For the text-containing cell, return its midpoint in [X, Y] coordinate format. 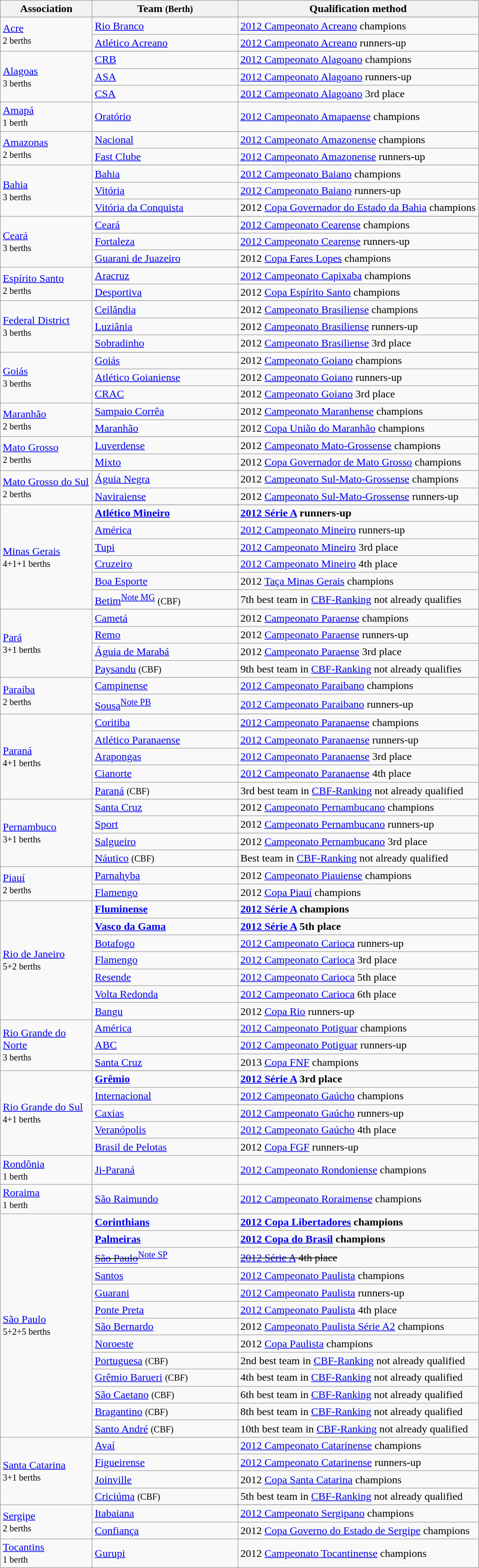
Piauí2 berths [46, 884]
CRB [165, 60]
Águia de Marabá [165, 652]
2012 Campeonato Pernambucano champions [358, 808]
Nacional [165, 140]
Espírito Santo 2 berths [46, 284]
Pará3+1 berths [46, 643]
São Raimundo [165, 1199]
Federal District3 berths [46, 326]
Avaí [165, 1445]
Desportiva [165, 293]
2012 Campeonato Alagoano 3rd place [358, 94]
Roraima1 berth [46, 1199]
Boa Esporte [165, 581]
4th best team in CBF-Ranking not already qualified [358, 1378]
5th best team in CBF-Ranking not already qualified [358, 1497]
2012 Campeonato Acreano runners-up [358, 43]
2012 Campeonato Pernambucano runners-up [358, 825]
2012 Campeonato Paraense 3rd place [358, 652]
Naviraiense [165, 496]
BetimNote MG (CBF) [165, 599]
Brasil de Pelotas [165, 1147]
2012 Copa Libertadores champions [358, 1222]
Bahia [165, 173]
8th best team in CBF-Ranking not already qualified [358, 1411]
2012 Campeonato Alagoano champions [358, 60]
Sobradinho [165, 343]
Pernambuco3+1 berths [46, 833]
Salgueiro [165, 842]
2012 Campeonato Potiguar runners-up [358, 1045]
Palmeiras [165, 1239]
Mato Grosso do Sul 2 berths [46, 487]
Ceará [165, 224]
2012 Campeonato Amapaense champions [358, 117]
Corinthians [165, 1222]
2012 Campeonato Sul-Mato-Grossense champions [358, 479]
Cametá [165, 618]
Veranópolis [165, 1130]
Cruzeiro [165, 564]
São Paulo 5+2+5 berths [46, 1325]
2012 Campeonato Baiano runners-up [358, 190]
Resende [165, 977]
2012 Campeonato Roraimense champions [358, 1199]
Coritiba [165, 722]
2012 Campeonato Paranaense runners-up [358, 739]
2012 Campeonato Goiano runners-up [358, 377]
2012 Copa Fares Lopes champions [358, 259]
Paraíba2 berths [46, 696]
2012 Campeonato Potiguar champions [358, 1028]
2012 Campeonato Maranhense champions [358, 411]
2012 Copa Espírito Santo champions [358, 293]
ASA [165, 77]
2012 Campeonato Baiano champions [358, 173]
Luverdense [165, 445]
Rio Branco [165, 26]
SousaNote PB [165, 705]
Parnahyba [165, 875]
Acre2 berths [46, 34]
2012 Campeonato Sul-Mato-Grossense runners-up [358, 496]
2012 Campeonato Rondoniense champions [358, 1170]
2012 Campeonato Catarinense runners-up [358, 1462]
ABC [165, 1045]
2012 Campeonato Brasiliense champions [358, 309]
2013 Copa FNF champions [358, 1062]
Vasco da Gama [165, 926]
Fortaleza [165, 242]
2012 Campeonato Paranaense 3rd place [358, 756]
2012 Campeonato Paulista 4th place [358, 1310]
2012 Série A 5th place [358, 926]
Cianorte [165, 773]
São Bernardo [165, 1327]
2012 Série A runners-up [358, 513]
2012 Copa Governador do Estado da Bahia champions [358, 207]
Santo André (CBF) [165, 1428]
Paysandu (CBF) [165, 669]
2012 Série A 4th place [358, 1258]
2012 Campeonato Paulista Série A2 champions [358, 1327]
2012 Campeonato Paulista champions [358, 1276]
2012 Campeonato Paranaense 4th place [358, 773]
2012 Campeonato Tocantinense champions [358, 1554]
Remo [165, 635]
Goiás [165, 360]
Guarani [165, 1293]
Internacional [165, 1096]
Rio Grande do Norte3 berths [46, 1045]
Mixto [165, 462]
2012 Copa Santa Catarina champions [358, 1479]
CRAC [165, 394]
2012 Copa Governo do Estado de Sergipe champions [358, 1531]
Association [46, 9]
Atlético Goianiense [165, 377]
Amazonas2 berths [46, 148]
Minas Gerais4+1+1 berths [46, 557]
2012 Série A champions [358, 909]
Grêmio Barueri (CBF) [165, 1378]
2012 Campeonato Pernambucano 3rd place [358, 842]
Gurupi [165, 1554]
Fluminense [165, 909]
2012 Campeonato Goiano champions [358, 360]
10th best team in CBF-Ranking not already qualified [358, 1428]
Ponte Preta [165, 1310]
2012 Campeonato Cearense champions [358, 224]
Caxias [165, 1113]
2012 Campeonato Paraibano champions [358, 686]
2012 Campeonato Amazonense runners-up [358, 157]
2012 Campeonato Gaúcho champions [358, 1096]
Ceará3 berths [46, 241]
6th best team in CBF-Ranking not already qualified [358, 1395]
2012 Campeonato Mato-Grossense champions [358, 445]
Águia Negra [165, 479]
2012 Campeonato Gaúcho 4th place [358, 1130]
Ceilândia [165, 309]
2012 Copa União do Maranhão champions [358, 428]
São Caetano (CBF) [165, 1395]
2012 Copa Governador de Mato Grosso champions [358, 462]
Joinville [165, 1479]
Oratório [165, 117]
CSA [165, 94]
Qualification method [358, 9]
Maranhão [165, 428]
Sergipe2 berths [46, 1522]
2012 Campeonato Mineiro 3rd place [358, 547]
2012 Campeonato Carioca 5th place [358, 977]
Vitória [165, 190]
Amapá1 berth [46, 117]
2012 Campeonato Mineiro runners-up [358, 530]
Atlético Mineiro [165, 513]
Portuguesa (CBF) [165, 1361]
Confiança [165, 1531]
2012 Copa Paulista champions [358, 1344]
2012 Campeonato Carioca 3rd place [358, 960]
2012 Campeonato Alagoano runners-up [358, 77]
9th best team in CBF-Ranking not already qualifies [358, 669]
2012 Campeonato Carioca 6th place [358, 994]
2012 Copa do Brasil champions [358, 1239]
Maranhão2 berths [46, 420]
Criciúma (CBF) [165, 1497]
Botafogo [165, 943]
Sampaio Corrêa [165, 411]
Rondônia1 berth [46, 1170]
Grêmio [165, 1079]
2012 Copa Rio runners-up [358, 1011]
Best team in CBF-Ranking not already qualified [358, 858]
2012 Campeonato Paranaense champions [358, 722]
Fast Clube [165, 157]
Atlético Paranaense [165, 739]
Ji-Paraná [165, 1170]
Bangu [165, 1011]
Alagoas3 berths [46, 77]
2012 Campeonato Piauiense champions [358, 875]
Figueirense [165, 1462]
Paraná4+1 berths [46, 756]
2012 Série A 3rd place [358, 1079]
2012 Campeonato Paraense runners-up [358, 635]
Volta Redonda [165, 994]
Atlético Acreano [165, 43]
2012 Campeonato Goiano 3rd place [358, 394]
2012 Campeonato Carioca runners-up [358, 943]
São PauloNote SP [165, 1258]
2012 Campeonato Brasiliense 3rd place [358, 343]
Santos [165, 1276]
2nd best team in CBF-Ranking not already qualified [358, 1361]
2012 Campeonato Gaúcho runners-up [358, 1113]
Paraná (CBF) [165, 791]
Rio de Janeiro5+2 berths [46, 960]
2012 Taça Minas Gerais champions [358, 581]
Luziânia [165, 326]
2012 Campeonato Acreano champions [358, 26]
Itabaiana [165, 1514]
2012 Campeonato Cearense runners-up [358, 242]
Bragantino (CBF) [165, 1411]
Tocantins1 berth [46, 1554]
Mato Grosso2 berths [46, 454]
2012 Copa FGF runners-up [358, 1147]
2012 Copa Piauí champions [358, 892]
Guarani de Juazeiro [165, 259]
2012 Campeonato Catarinense champions [358, 1445]
2012 Campeonato Brasiliense runners-up [358, 326]
2012 Campeonato Amazonense champions [358, 140]
Aracruz [165, 276]
Rio Grande do Sul4+1 berths [46, 1113]
2012 Campeonato Paulista runners-up [358, 1293]
2012 Campeonato Capixaba champions [358, 276]
Campinense [165, 686]
Noroeste [165, 1344]
Goiás3 berths [46, 377]
Náutico (CBF) [165, 858]
Bahia3 berths [46, 190]
2012 Campeonato Mineiro 4th place [358, 564]
2012 Campeonato Paraibano runners-up [358, 705]
Vitória da Conquista [165, 207]
2012 Campeonato Sergipano champions [358, 1514]
3rd best team in CBF-Ranking not already qualified [358, 791]
Arapongas [165, 756]
2012 Campeonato Paraense champions [358, 618]
Tupi [165, 547]
Santa Catarina 3+1 berths [46, 1471]
7th best team in CBF-Ranking not already qualifies [358, 599]
Team (Berth) [165, 9]
Sport [165, 825]
